From the cell containing the given text, extract its center point as (X, Y) coordinate. 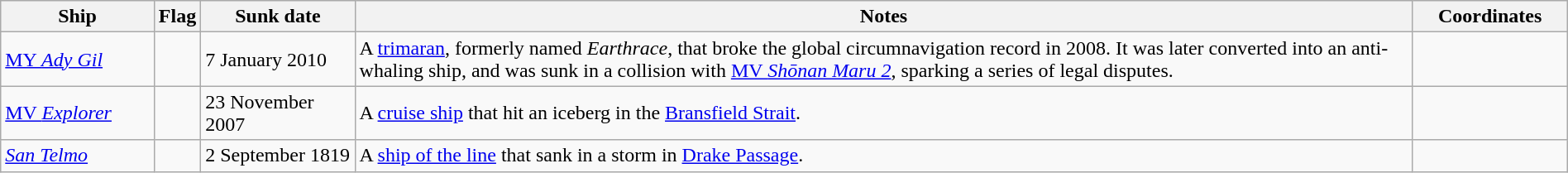
Notes (883, 17)
A ship of the line that sank in a storm in Drake Passage. (883, 156)
Sunk date (278, 17)
MY Ady Gil (78, 60)
7 January 2010 (278, 60)
MV Explorer (78, 113)
A cruise ship that hit an iceberg in the Bransfield Strait. (883, 113)
23 November 2007 (278, 113)
Ship (78, 17)
Coordinates (1490, 17)
San Telmo (78, 156)
Flag (177, 17)
2 September 1819 (278, 156)
